For the text-containing cell, return its midpoint in [X, Y] coordinate format. 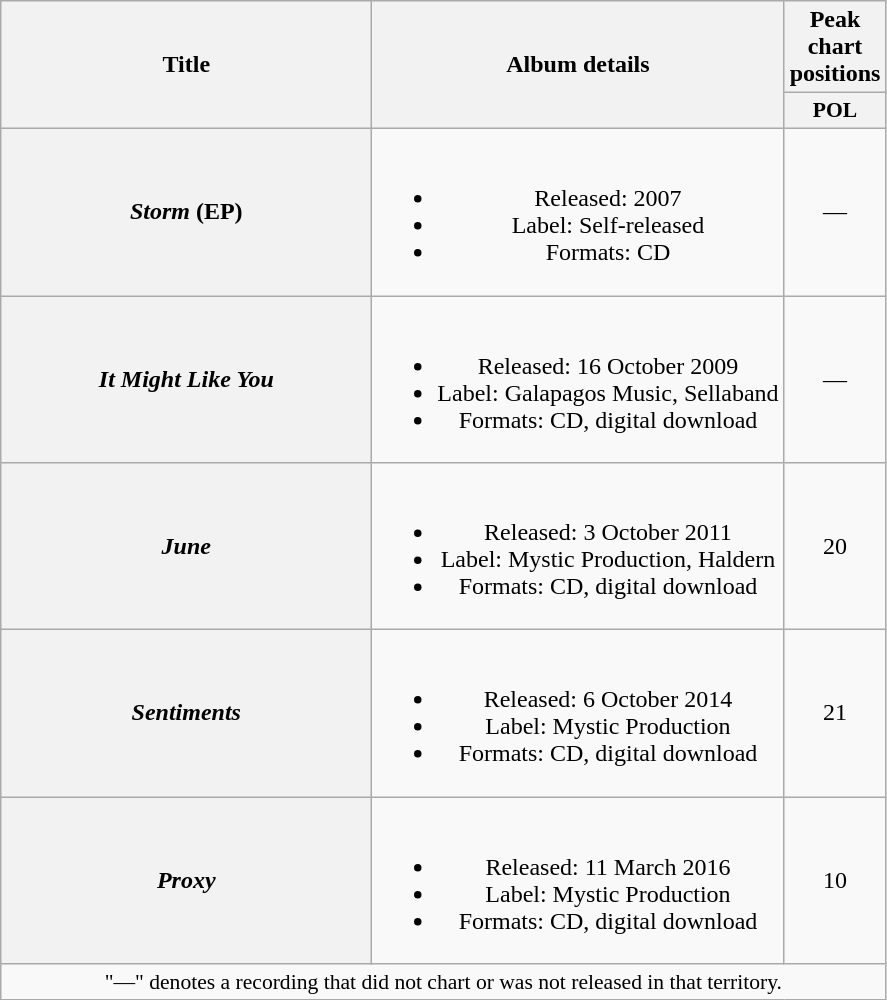
Released: 11 March 2016Label: Mystic ProductionFormats: CD, digital download [578, 880]
Sentiments [186, 714]
Storm (EP) [186, 212]
Released: 3 October 2011Label: Mystic Production, HaldernFormats: CD, digital download [578, 546]
Peak chart positions [835, 47]
21 [835, 714]
Released: 2007Label: Self-releasedFormats: CD [578, 212]
It Might Like You [186, 380]
20 [835, 546]
June [186, 546]
Released: 16 October 2009Label: Galapagos Music, SellabandFormats: CD, digital download [578, 380]
Album details [578, 65]
10 [835, 880]
"—" denotes a recording that did not chart or was not released in that territory. [444, 982]
POL [835, 111]
Proxy [186, 880]
Released: 6 October 2014Label: Mystic ProductionFormats: CD, digital download [578, 714]
Title [186, 65]
